Search for the cell housing the specified text and yield its [x, y] center coordinate. 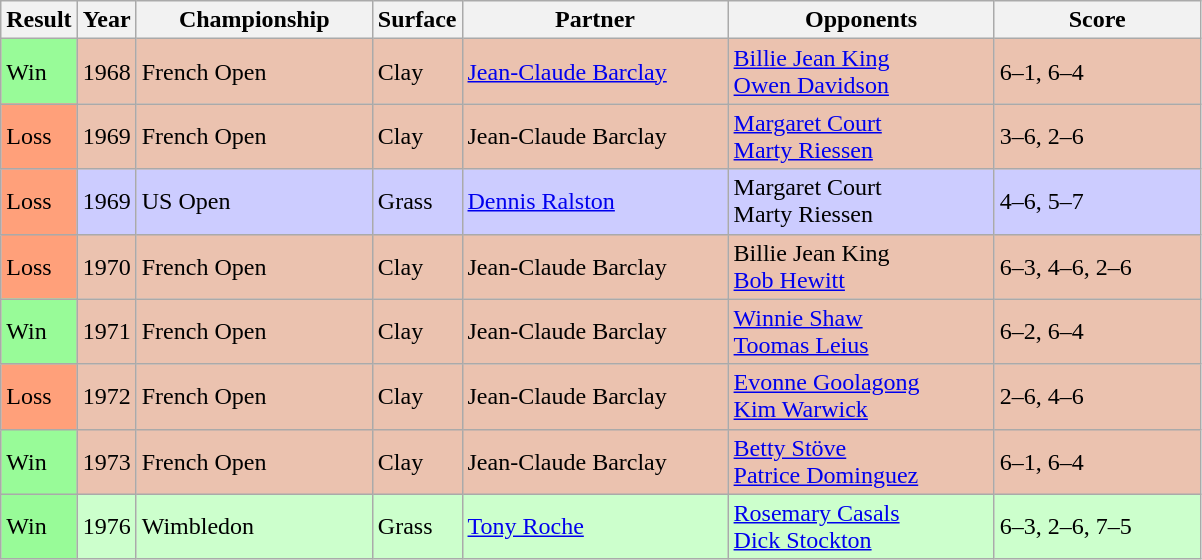
4–6, 5–7 [1097, 202]
6–2, 6–4 [1097, 332]
6–3, 4–6, 2–6 [1097, 266]
Score [1097, 20]
1970 [106, 266]
Surface [417, 20]
Betty Stöve Patrice Dominguez [861, 462]
6–3, 2–6, 7–5 [1097, 526]
Rosemary Casals Dick Stockton [861, 526]
Championship [254, 20]
Winnie Shaw Toomas Leius [861, 332]
1968 [106, 72]
1971 [106, 332]
Year [106, 20]
1973 [106, 462]
Result [39, 20]
Wimbledon [254, 526]
Tony Roche [595, 526]
1972 [106, 396]
Billie Jean King Owen Davidson [861, 72]
Opponents [861, 20]
Dennis Ralston [595, 202]
2–6, 4–6 [1097, 396]
3–6, 2–6 [1097, 136]
1976 [106, 526]
Billie Jean King Bob Hewitt [861, 266]
Partner [595, 20]
US Open [254, 202]
Evonne Goolagong Kim Warwick [861, 396]
